Search for the cell housing the specified text and yield its [x, y] center coordinate. 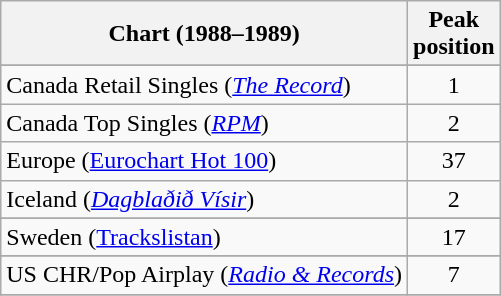
Iceland (Dagblaðið Vísir) [204, 199]
Canada Retail Singles (The Record) [204, 85]
7 [454, 275]
1 [454, 85]
17 [454, 237]
Peakposition [454, 34]
Chart (1988–1989) [204, 34]
Europe (Eurochart Hot 100) [204, 161]
Canada Top Singles (RPM) [204, 123]
US CHR/Pop Airplay (Radio & Records) [204, 275]
37 [454, 161]
Sweden (Trackslistan) [204, 237]
